Locate the cell with the specified text and output its (X, Y) center coordinate. 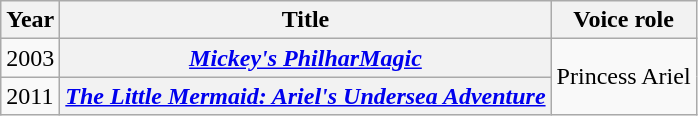
The Little Mermaid: Ariel's Undersea Adventure (306, 96)
Title (306, 20)
2003 (30, 58)
Voice role (624, 20)
Mickey's PhilharMagic (306, 58)
Princess Ariel (624, 77)
2011 (30, 96)
Year (30, 20)
